Scan for the cell matching the given text and deliver its [x, y] coordinate at center. 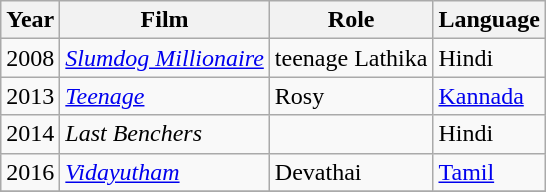
Devathai [351, 172]
Language [489, 20]
2014 [30, 134]
2008 [30, 58]
Slumdog Millionaire [165, 58]
Film [165, 20]
Rosy [351, 96]
Vidayutham [165, 172]
2016 [30, 172]
Teenage [165, 96]
teenage Lathika [351, 58]
Tamil [489, 172]
Last Benchers [165, 134]
Year [30, 20]
Role [351, 20]
2013 [30, 96]
Kannada [489, 96]
